Capture the cell that displays the provided text and extract its (x, y) central coordinate. 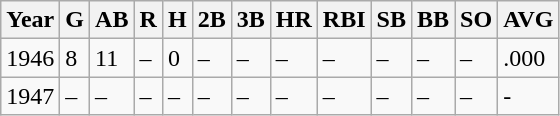
H (177, 20)
RBI (344, 20)
- (528, 96)
1947 (30, 96)
1946 (30, 58)
.000 (528, 58)
G (75, 20)
SO (476, 20)
3B (250, 20)
BB (432, 20)
Year (30, 20)
0 (177, 58)
HR (294, 20)
AB (112, 20)
R (148, 20)
SB (391, 20)
11 (112, 58)
AVG (528, 20)
2B (212, 20)
8 (75, 58)
